Find where the given text appears and provide that cell's center as [X, Y] coordinate. 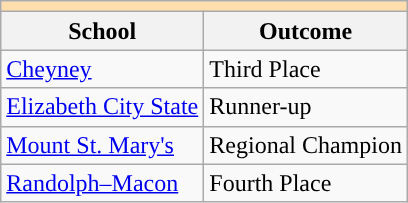
Regional Champion [306, 145]
Cheyney [102, 69]
School [102, 31]
Elizabeth City State [102, 107]
Mount St. Mary's [102, 145]
Third Place [306, 69]
Runner-up [306, 107]
Outcome [306, 31]
Randolph–Macon [102, 183]
Fourth Place [306, 183]
